Identify which cell holds the provided text, then report its [x, y] central coordinate. 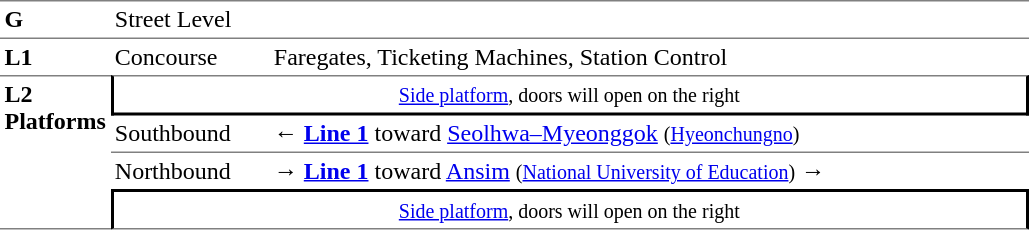
Southbound [190, 135]
L2Platforms [55, 152]
G [55, 20]
→ Line 1 toward Ansim (National University of Education) → [648, 171]
Concourse [190, 57]
Northbound [190, 171]
L1 [55, 57]
← Line 1 toward Seolhwa–Myeonggok (Hyeonchungno) [648, 135]
Faregates, Ticketing Machines, Station Control [648, 57]
Street Level [190, 20]
